From the cell containing the given text, extract its center point as (X, Y) coordinate. 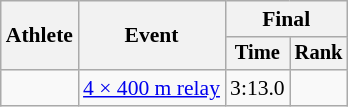
Event (152, 36)
Rank (319, 54)
4 × 400 m relay (152, 88)
Athlete (40, 36)
3:13.0 (258, 88)
Time (258, 54)
Final (286, 19)
